From the cell containing the given text, extract its center point as (x, y) coordinate. 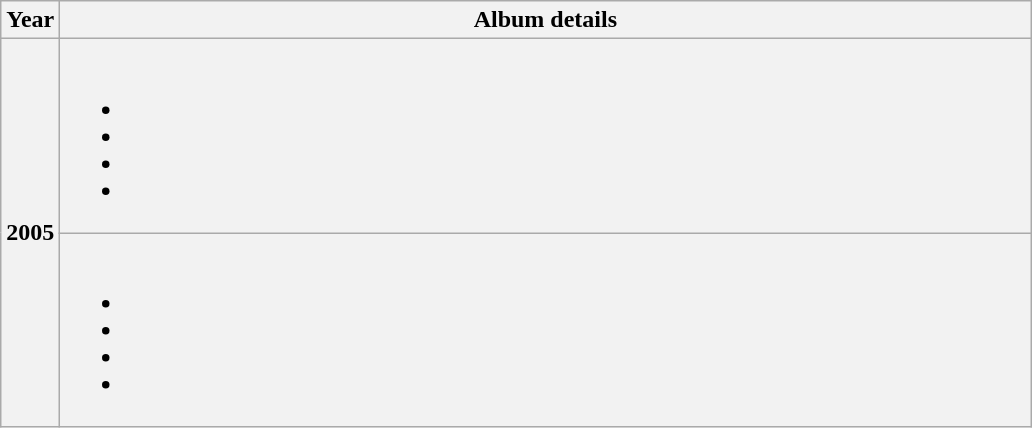
Album details (546, 20)
2005 (30, 233)
Year (30, 20)
